Return the (x, y) coordinate for the center point of the cell that contains the specified text.  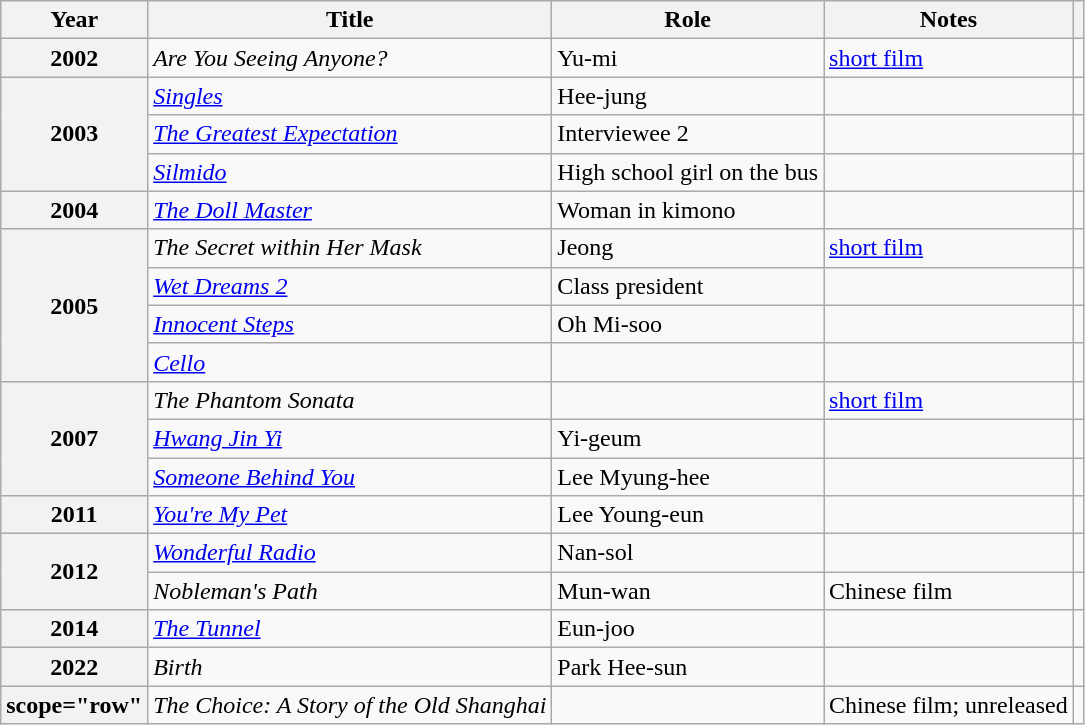
2007 (74, 438)
The Greatest Expectation (350, 134)
Class president (688, 286)
2004 (74, 210)
Mun-wan (688, 591)
Chinese film (949, 591)
Title (350, 20)
Silmido (350, 172)
Nan-sol (688, 553)
2005 (74, 305)
Wet Dreams 2 (350, 286)
High school girl on the bus (688, 172)
2012 (74, 572)
Interviewee 2 (688, 134)
Eun-joo (688, 629)
The Choice: A Story of the Old Shanghai (350, 705)
Someone Behind You (350, 477)
Jeong (688, 248)
2014 (74, 629)
The Tunnel (350, 629)
2003 (74, 134)
You're My Pet (350, 515)
Lee Myung-hee (688, 477)
Role (688, 20)
The Secret within Her Mask (350, 248)
Woman in kimono (688, 210)
Hee-jung (688, 96)
Lee Young-eun (688, 515)
scope="row" (74, 705)
Singles (350, 96)
Year (74, 20)
Innocent Steps (350, 324)
Hwang Jin Yi (350, 438)
2022 (74, 667)
2002 (74, 58)
Yu-mi (688, 58)
The Doll Master (350, 210)
Nobleman's Path (350, 591)
Wonderful Radio (350, 553)
Cello (350, 362)
Yi-geum (688, 438)
Birth (350, 667)
Park Hee-sun (688, 667)
Oh Mi-soo (688, 324)
The Phantom Sonata (350, 400)
Chinese film; unreleased (949, 705)
2011 (74, 515)
Are You Seeing Anyone? (350, 58)
Notes (949, 20)
